Pinpoint the cell where the given text exists, returning its (x, y) midpoint coordinate. 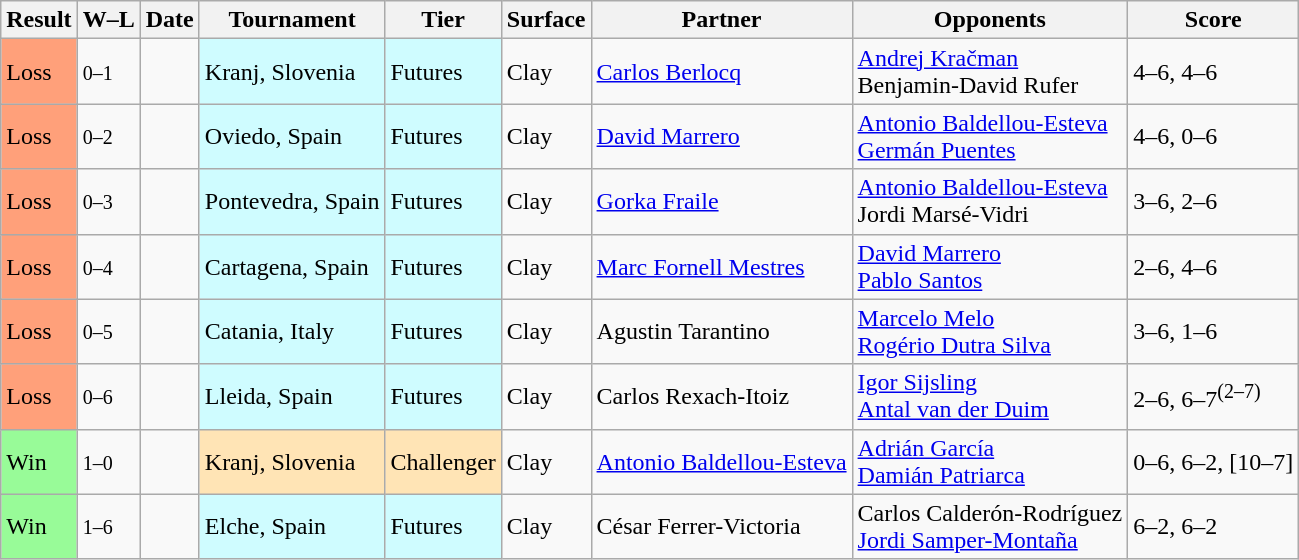
W–L (108, 20)
6–2, 6–2 (1214, 526)
Marc Fornell Mestres (722, 266)
Surface (546, 20)
Adrián García Damián Patriarca (990, 462)
0–6, 6–2, [10–7] (1214, 462)
Oviedo, Spain (292, 136)
Challenger (443, 462)
Cartagena, Spain (292, 266)
Antonio Baldellou-Esteva Jordi Marsé-Vidri (990, 202)
0–5 (108, 332)
Gorka Fraile (722, 202)
Score (1214, 20)
Opponents (990, 20)
0–2 (108, 136)
Carlos Calderón-Rodríguez Jordi Samper-Montaña (990, 526)
Andrej Kračman Benjamin-David Rufer (990, 72)
1–6 (108, 526)
Agustin Tarantino (722, 332)
Catania, Italy (292, 332)
0–3 (108, 202)
David Marrero (722, 136)
3–6, 1–6 (1214, 332)
0–6 (108, 396)
Marcelo Melo Rogério Dutra Silva (990, 332)
Elche, Spain (292, 526)
4–6, 4–6 (1214, 72)
César Ferrer-Victoria (722, 526)
Pontevedra, Spain (292, 202)
0–1 (108, 72)
Tier (443, 20)
Date (170, 20)
David Marrero Pablo Santos (990, 266)
0–4 (108, 266)
4–6, 0–6 (1214, 136)
Result (39, 20)
3–6, 2–6 (1214, 202)
Lleida, Spain (292, 396)
Tournament (292, 20)
1–0 (108, 462)
Carlos Berlocq (722, 72)
Carlos Rexach-Itoiz (722, 396)
Partner (722, 20)
Antonio Baldellou-Esteva Germán Puentes (990, 136)
Igor Sijsling Antal van der Duim (990, 396)
Antonio Baldellou-Esteva (722, 462)
2–6, 6–7(2–7) (1214, 396)
2–6, 4–6 (1214, 266)
